Output the [X, Y] coordinate of the center of the cell containing the given text.  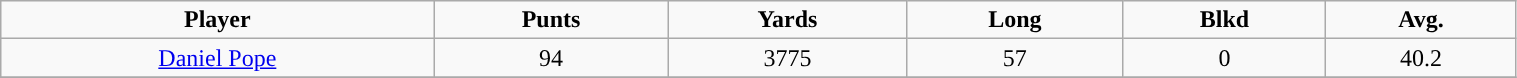
40.2 [1421, 58]
Blkd [1224, 20]
3775 [788, 58]
57 [1015, 58]
Daniel Pope [218, 58]
Avg. [1421, 20]
Long [1015, 20]
Player [218, 20]
0 [1224, 58]
Punts [551, 20]
Yards [788, 20]
94 [551, 58]
